From the cell containing the given text, extract its center point as (X, Y) coordinate. 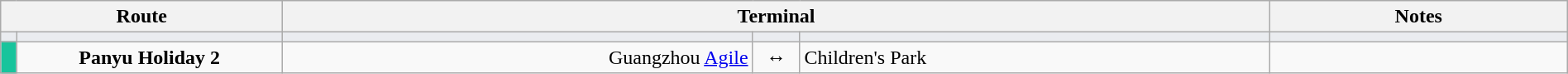
Route (142, 17)
Panyu Holiday 2 (150, 57)
Guangzhou Agile (518, 57)
Terminal (777, 17)
Notes (1418, 17)
↔ (776, 57)
Children's Park (1035, 57)
